Pinpoint the cell where the given text exists, returning its (x, y) midpoint coordinate. 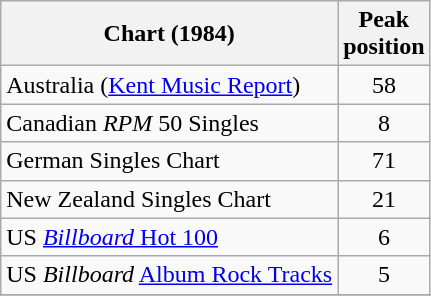
21 (384, 199)
US Billboard Album Rock Tracks (170, 275)
Peakposition (384, 34)
German Singles Chart (170, 161)
71 (384, 161)
58 (384, 85)
Canadian RPM 50 Singles (170, 123)
Chart (1984) (170, 34)
6 (384, 237)
Australia (Kent Music Report) (170, 85)
5 (384, 275)
New Zealand Singles Chart (170, 199)
US Billboard Hot 100 (170, 237)
8 (384, 123)
